Extract the [X, Y] coordinate from the center of the cell holding the provided text.  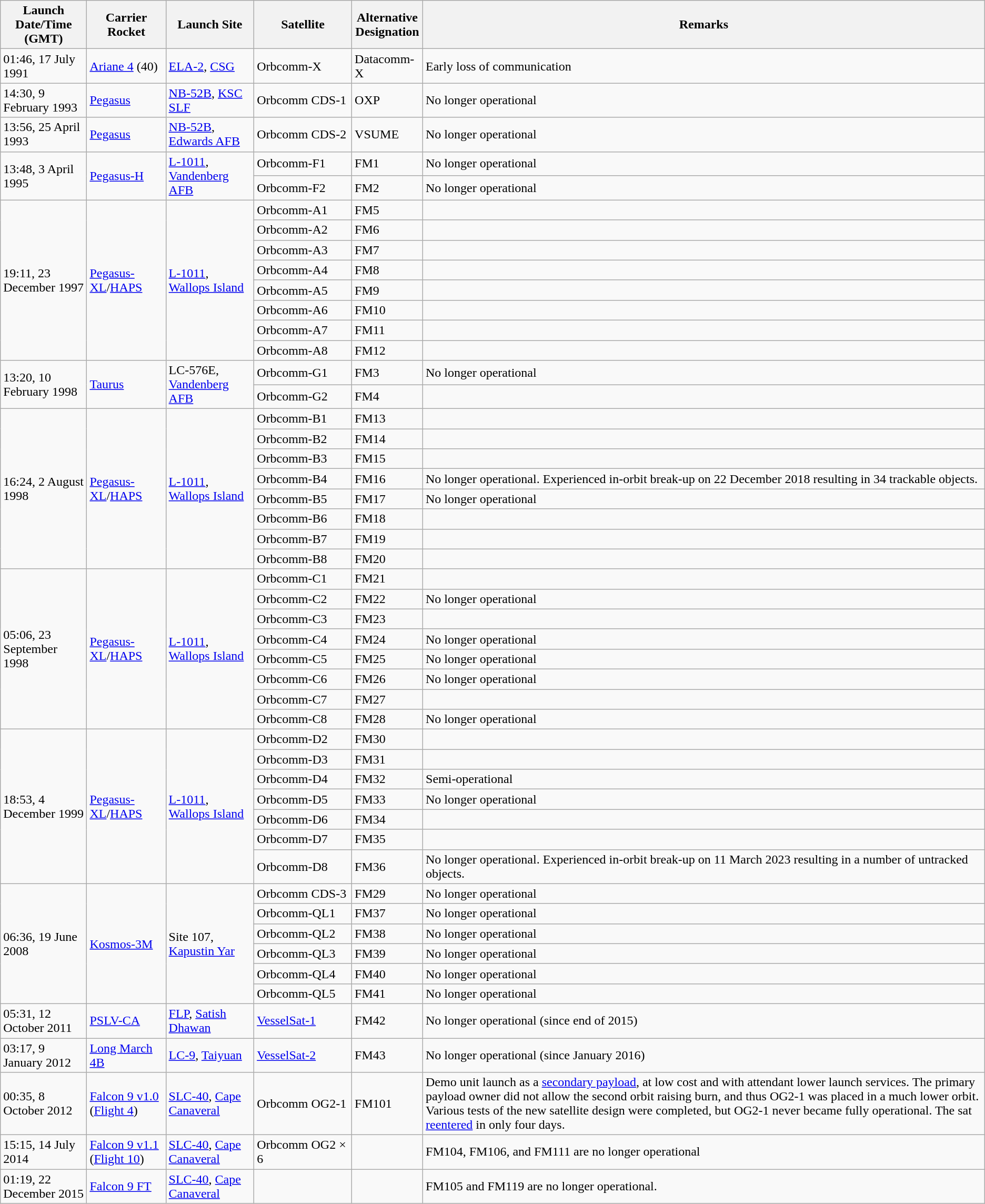
FM40 [387, 974]
FM28 [387, 719]
Orbcomm CDS-3 [303, 894]
FLP, Satish Dhawan [210, 1021]
FM17 [387, 499]
ELA-2, CSG [210, 66]
FM104, FM106, and FM111 are no longer operational [704, 1152]
Orbcomm-B7 [303, 539]
LC-9, Taiyuan [210, 1055]
FM39 [387, 954]
Satellite [303, 25]
FM36 [387, 866]
18:53, 4 December 1999 [44, 806]
Early loss of communication [704, 66]
FM27 [387, 699]
05:31, 12 October 2011 [44, 1021]
FM15 [387, 459]
Orbcomm-G1 [303, 373]
No longer operational. Experienced in-orbit break-up on 11 March 2023 resulting in a number of untracked objects. [704, 866]
FM18 [387, 519]
FM19 [387, 539]
NB-52B, Edwards AFB [210, 135]
Falcon 9 v1.0 (Flight 4) [126, 1104]
FM31 [387, 759]
FM37 [387, 914]
NB-52B, KSC SLF [210, 100]
FM6 [387, 230]
FM35 [387, 839]
13:20, 10 February 1998 [44, 385]
FM12 [387, 350]
Datacomm-X [387, 66]
VesselSat-2 [303, 1055]
Orbcomm-F1 [303, 164]
Orbcomm-B3 [303, 459]
Orbcomm-QL3 [303, 954]
03:17, 9 January 2012 [44, 1055]
OXP [387, 100]
Orbcomm OG2 × 6 [303, 1152]
Orbcomm-D3 [303, 759]
15:15, 14 July 2014 [44, 1152]
05:06, 23 September 1998 [44, 649]
Kosmos-3M [126, 944]
06:36, 19 June 2008 [44, 944]
Orbcomm-A7 [303, 330]
Orbcomm-QL2 [303, 934]
Orbcomm-A4 [303, 270]
FM25 [387, 659]
No longer operational (since end of 2015) [704, 1021]
FM105 and FM119 are no longer operational. [704, 1186]
FM21 [387, 579]
Orbcomm-D5 [303, 799]
Orbcomm-QL5 [303, 994]
Taurus [126, 385]
AlternativeDesignation [387, 25]
Falcon 9 FT [126, 1186]
FM13 [387, 419]
Orbcomm-QL1 [303, 914]
FM23 [387, 619]
01:19, 22 December 2015 [44, 1186]
FM34 [387, 819]
Orbcomm CDS-2 [303, 135]
FM24 [387, 639]
LC-576E, Vandenberg AFB [210, 385]
Orbcomm-D8 [303, 866]
Long March 4B [126, 1055]
01:46, 17 July 1991 [44, 66]
Orbcomm-A8 [303, 350]
No longer operational (since January 2016) [704, 1055]
Orbcomm-A3 [303, 250]
Orbcomm-D4 [303, 779]
Orbcomm-X [303, 66]
FM9 [387, 290]
Falcon 9 v1.1 (Flight 10) [126, 1152]
FM10 [387, 310]
Orbcomm-G2 [303, 397]
Orbcomm-B6 [303, 519]
FM33 [387, 799]
13:48, 3 April 1995 [44, 176]
FM30 [387, 739]
Orbcomm-B8 [303, 559]
FM3 [387, 373]
Orbcomm-B1 [303, 419]
Orbcomm-C1 [303, 579]
Semi-operational [704, 779]
Orbcomm-D2 [303, 739]
Orbcomm-B4 [303, 479]
VesselSat-1 [303, 1021]
Orbcomm-F2 [303, 188]
FM43 [387, 1055]
FM101 [387, 1104]
Pegasus-H [126, 176]
Orbcomm-C8 [303, 719]
16:24, 2 August 1998 [44, 489]
Ariane 4 (40) [126, 66]
Orbcomm-C7 [303, 699]
FM20 [387, 559]
Remarks [704, 25]
19:11, 23 December 1997 [44, 280]
Orbcomm CDS-1 [303, 100]
L-1011, Vandenberg AFB [210, 176]
FM32 [387, 779]
Orbcomm-D7 [303, 839]
Orbcomm-B5 [303, 499]
FM14 [387, 439]
FM5 [387, 210]
Orbcomm-C6 [303, 679]
FM38 [387, 934]
FM8 [387, 270]
Carrier Rocket [126, 25]
FM1 [387, 164]
Orbcomm-C4 [303, 639]
FM2 [387, 188]
00:35, 8 October 2012 [44, 1104]
Orbcomm-A5 [303, 290]
Launch Date/Time (GMT) [44, 25]
FM29 [387, 894]
Orbcomm OG2-1 [303, 1104]
No longer operational. Experienced in-orbit break-up on 22 December 2018 resulting in 34 trackable objects. [704, 479]
FM42 [387, 1021]
Site 107, Kapustin Yar [210, 944]
PSLV-CA [126, 1021]
FM22 [387, 599]
Orbcomm-C2 [303, 599]
Launch Site [210, 25]
FM11 [387, 330]
FM41 [387, 994]
Orbcomm-QL4 [303, 974]
FM26 [387, 679]
Orbcomm-A1 [303, 210]
13:56, 25 April 1993 [44, 135]
Orbcomm-B2 [303, 439]
FM16 [387, 479]
Orbcomm-A2 [303, 230]
Orbcomm-A6 [303, 310]
FM4 [387, 397]
Orbcomm-D6 [303, 819]
Orbcomm-C3 [303, 619]
FM7 [387, 250]
Orbcomm-C5 [303, 659]
VSUME [387, 135]
14:30, 9 February 1993 [44, 100]
